From the cell containing the given text, extract its center point as (X, Y) coordinate. 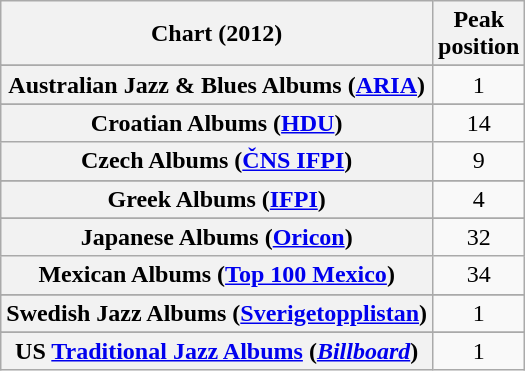
9 (479, 161)
Swedish Jazz Albums (Sverigetopplistan) (217, 313)
14 (479, 123)
Czech Albums (ČNS IFPI) (217, 161)
4 (479, 199)
Australian Jazz & Blues Albums (ARIA) (217, 85)
Peakposition (479, 34)
Mexican Albums (Top 100 Mexico) (217, 275)
US Traditional Jazz Albums (Billboard) (217, 351)
Japanese Albums (Oricon) (217, 237)
32 (479, 237)
Chart (2012) (217, 34)
Croatian Albums (HDU) (217, 123)
34 (479, 275)
Greek Albums (IFPI) (217, 199)
